Capture the cell that displays the provided text and extract its [X, Y] central coordinate. 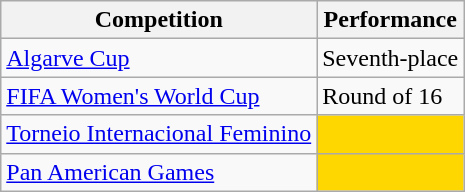
FIFA Women's World Cup [159, 96]
Seventh-place [390, 58]
Competition [159, 20]
Algarve Cup [159, 58]
Round of 16 [390, 96]
Pan American Games [159, 172]
Torneio Internacional Feminino [159, 134]
Performance [390, 20]
